Return the [x, y] coordinate for the center point of the cell that contains the specified text.  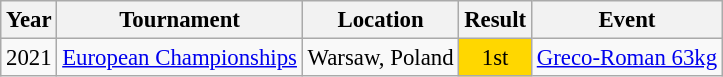
1st [496, 58]
Tournament [180, 20]
Location [380, 20]
Event [626, 20]
Result [496, 20]
Year [29, 20]
Greco-Roman 63kg [626, 58]
2021 [29, 58]
European Championships [180, 58]
Warsaw, Poland [380, 58]
